Locate the cell with the specified text and output its (X, Y) center coordinate. 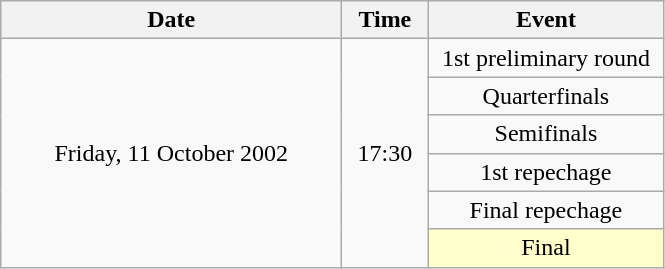
Date (172, 20)
Time (385, 20)
Final (546, 248)
Event (546, 20)
17:30 (385, 153)
1st repechage (546, 172)
Friday, 11 October 2002 (172, 153)
1st preliminary round (546, 58)
Quarterfinals (546, 96)
Semifinals (546, 134)
Final repechage (546, 210)
